Pinpoint the cell where the given text exists, returning its [x, y] midpoint coordinate. 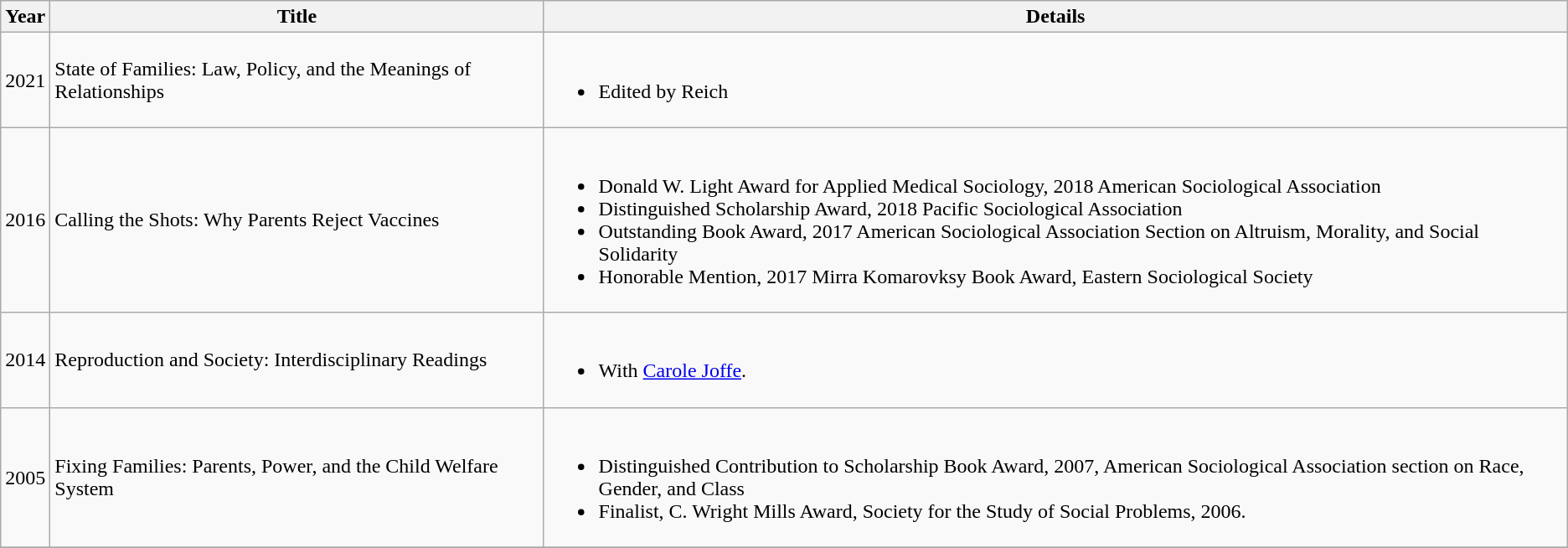
State of Families: Law, Policy, and the Meanings of Relationships [297, 80]
Year [25, 17]
With Carole Joffe. [1055, 360]
Calling the Shots: Why Parents Reject Vaccines [297, 220]
Edited by Reich [1055, 80]
2005 [25, 478]
Reproduction and Society: Interdisciplinary Readings [297, 360]
Title [297, 17]
Details [1055, 17]
2016 [25, 220]
2014 [25, 360]
Fixing Families: Parents, Power, and the Child Welfare System [297, 478]
2021 [25, 80]
